Provide the (X, Y) coordinate of the cell's center where the given text is located.  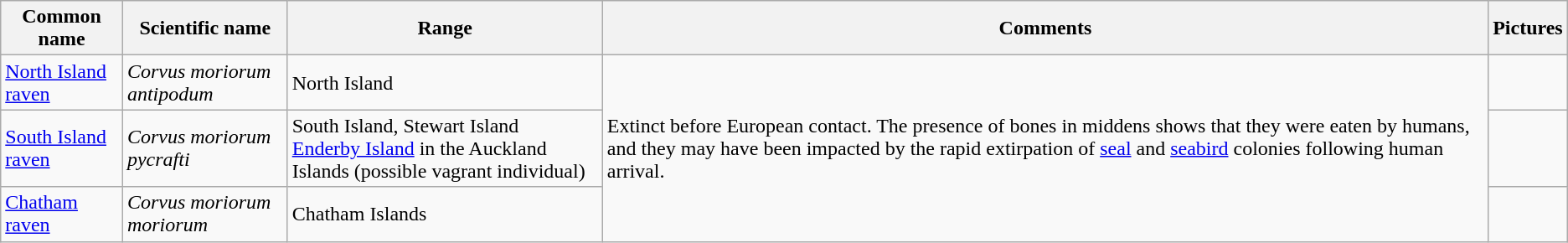
North Island (445, 82)
Range (445, 28)
Scientific name (204, 28)
North Island raven (62, 82)
Common name (62, 28)
Chatham raven (62, 215)
Corvus moriorum moriorum (204, 215)
Comments (1045, 28)
South Island, Stewart IslandEnderby Island in the Auckland Islands (possible vagrant individual) (445, 148)
South Island raven (62, 148)
Corvus moriorum antipodum (204, 82)
Chatham Islands (445, 215)
Corvus moriorum pycrafti (204, 148)
Pictures (1528, 28)
